Provide the (x, y) coordinate of the cell's center where the given text is located.  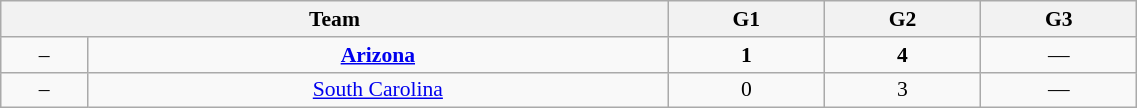
G2 (902, 19)
G1 (746, 19)
Arizona (378, 55)
South Carolina (378, 90)
1 (746, 55)
Team (335, 19)
3 (902, 90)
G3 (1059, 19)
0 (746, 90)
4 (902, 55)
